Return the [X, Y] coordinate for the center point of the cell that contains the specified text.  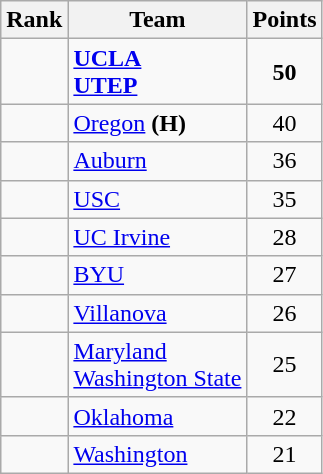
MarylandWashington State [158, 364]
Team [158, 20]
22 [284, 416]
Oregon (H) [158, 123]
21 [284, 454]
35 [284, 199]
26 [284, 313]
Rank [34, 20]
Villanova [158, 313]
UC Irvine [158, 237]
BYU [158, 275]
40 [284, 123]
50 [284, 72]
36 [284, 161]
Oklahoma [158, 416]
27 [284, 275]
USC [158, 199]
Points [284, 20]
Washington [158, 454]
25 [284, 364]
28 [284, 237]
UCLAUTEP [158, 72]
Auburn [158, 161]
